Pinpoint the cell where the given text exists, returning its (X, Y) midpoint coordinate. 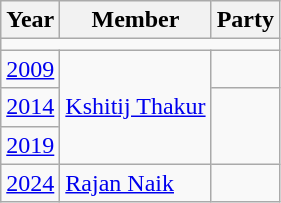
Member (136, 20)
Kshitij Thakur (136, 107)
Rajan Naik (136, 183)
Year (30, 20)
2014 (30, 107)
Party (245, 20)
2009 (30, 69)
2024 (30, 183)
2019 (30, 145)
